Scan for the cell matching the given text and deliver its (X, Y) coordinate at center. 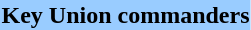
Key Union commanders (126, 15)
